Scan for the cell matching the given text and deliver its (x, y) coordinate at center. 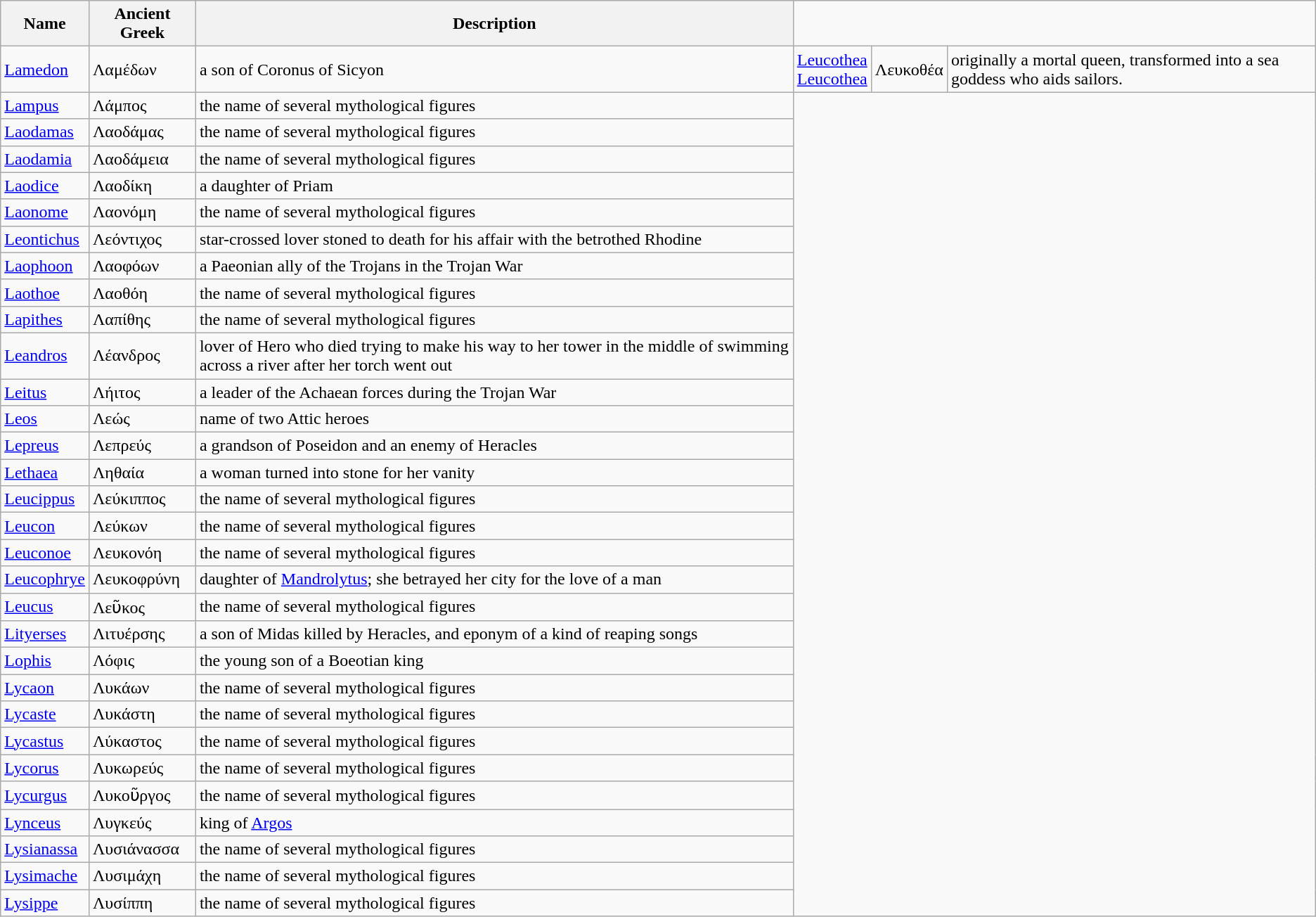
Laodamas (45, 132)
a son of Midas killed by Heracles, and eponym of a kind of reaping songs (494, 634)
Lamedon (45, 69)
daughter of Mandrolytus; she betrayed her city for the love of a man (494, 579)
Λέανδρος (142, 356)
Leuconoe (45, 553)
Λυκάστη (142, 714)
lover of Hero who died trying to make his way to her tower in the middle of swimming across a river after her torch went out (494, 356)
Λυγκεύς (142, 822)
Lycorus (45, 768)
Ληθαία (142, 473)
Λάμπος (142, 105)
Lycaste (45, 714)
Λαμέδων (142, 69)
Λαοδίκη (142, 186)
Leandros (45, 356)
Description (494, 24)
Laothoe (45, 293)
Name (45, 24)
Λαπίθης (142, 319)
Λυσιμάχη (142, 876)
Λυκωρεύς (142, 768)
a woman turned into stone for her vanity (494, 473)
Leitus (45, 392)
Λυκοῦργος (142, 795)
Lycaon (45, 688)
Λυσίππη (142, 903)
Lethaea (45, 473)
Leucon (45, 526)
a leader of the Achaean forces during the Trojan War (494, 392)
Λιτυέρσης (142, 634)
Lityerses (45, 634)
Λαονόμη (142, 212)
Lycurgus (45, 795)
Λυσιάνασσα (142, 849)
Λαοδάμεια (142, 159)
Λαοθόη (142, 293)
Laodice (45, 186)
a daughter of Priam (494, 186)
Leucophrye (45, 579)
Λευκοθέα (909, 69)
Lophis (45, 661)
Λόφις (142, 661)
Leontichus (45, 239)
Laodamia (45, 159)
Λαοδάμας (142, 132)
a Paeonian ally of the Trojans in the Trojan War (494, 266)
originally a mortal queen, transformed into a sea goddess who aids sailors. (1131, 69)
Λαοφόων (142, 266)
Leucippus (45, 499)
Λεύκιππος (142, 499)
Λύκαστος (142, 741)
Leucus (45, 607)
Λήιτος (142, 392)
Λεπρεύς (142, 446)
Lycastus (45, 741)
Λεύκων (142, 526)
Ancient Greek (142, 24)
star-crossed lover stoned to death for his affair with the betrothed Rhodine (494, 239)
Λευκοφρύνη (142, 579)
Lynceus (45, 822)
Λεῦκος (142, 607)
Leos (45, 419)
Λυκάων (142, 688)
a son of Coronus of Sicyon (494, 69)
Lysimache (45, 876)
Lysippe (45, 903)
LeucotheaLeucothea (832, 69)
Lapithes (45, 319)
the young son of a Boeotian king (494, 661)
Λεώς (142, 419)
Laophoon (45, 266)
Λεόντιχος (142, 239)
Lepreus (45, 446)
Lysianassa (45, 849)
name of two Attic heroes (494, 419)
Lampus (45, 105)
Laonome (45, 212)
a grandson of Poseidon and an enemy of Heracles (494, 446)
king of Argos (494, 822)
Λευκονόη (142, 553)
